Determine the [X, Y] coordinate at the center of the cell enclosing the given text.  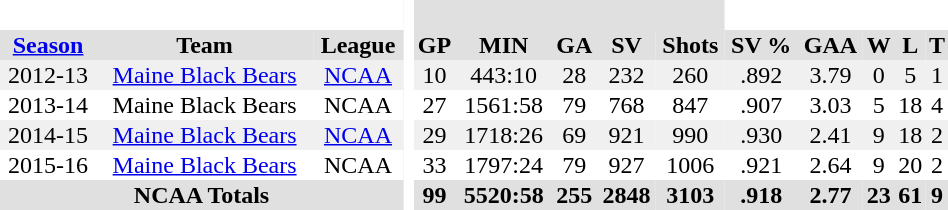
1797:24 [504, 165]
69 [574, 135]
10 [434, 75]
.930 [762, 135]
3103 [690, 195]
29 [434, 135]
847 [690, 105]
232 [626, 75]
1718:26 [504, 135]
NCAA Totals [202, 195]
260 [690, 75]
2848 [626, 195]
1561:58 [504, 105]
33 [434, 165]
5520:58 [504, 195]
990 [690, 135]
L [910, 45]
SV [626, 45]
0 [878, 75]
GA [574, 45]
3.03 [830, 105]
GP [434, 45]
2.77 [830, 195]
W [878, 45]
28 [574, 75]
SV % [762, 45]
99 [434, 195]
Shots [690, 45]
Season [48, 45]
MIN [504, 45]
2.64 [830, 165]
23 [878, 195]
768 [626, 105]
2015-16 [48, 165]
League [358, 45]
.907 [762, 105]
2012-13 [48, 75]
921 [626, 135]
GAA [830, 45]
61 [910, 195]
.892 [762, 75]
3.79 [830, 75]
T [937, 45]
255 [574, 195]
1 [937, 75]
27 [434, 105]
20 [910, 165]
Team [204, 45]
.921 [762, 165]
2.41 [830, 135]
927 [626, 165]
1006 [690, 165]
4 [937, 105]
443:10 [504, 75]
.918 [762, 195]
2013-14 [48, 105]
2014-15 [48, 135]
